Find where the given text appears and provide that cell's center as [X, Y] coordinate. 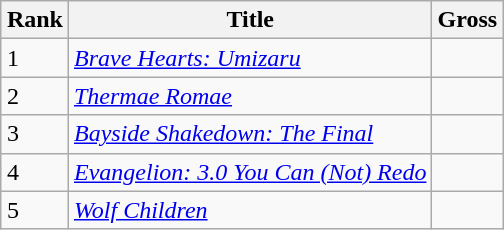
Bayside Shakedown: The Final [250, 134]
Brave Hearts: Umizaru [250, 58]
Evangelion: 3.0 You Can (Not) Redo [250, 172]
1 [34, 58]
Gross [468, 20]
3 [34, 134]
5 [34, 210]
Wolf Children [250, 210]
2 [34, 96]
Thermae Romae [250, 96]
Rank [34, 20]
Title [250, 20]
4 [34, 172]
